Identify which cell holds the provided text, then report its [x, y] central coordinate. 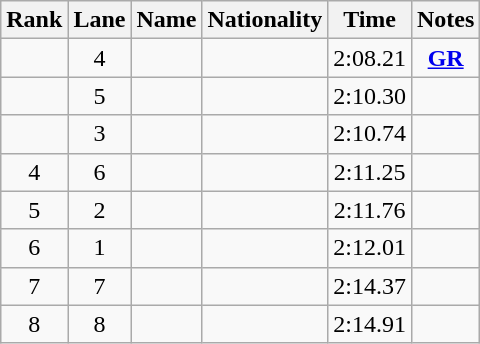
2:10.30 [370, 96]
Notes [445, 20]
Lane [100, 20]
GR [445, 58]
2:14.37 [370, 286]
2:11.25 [370, 172]
Rank [34, 20]
2 [100, 210]
2:14.91 [370, 324]
2:08.21 [370, 58]
1 [100, 248]
3 [100, 134]
2:12.01 [370, 248]
Name [166, 20]
2:11.76 [370, 210]
Nationality [265, 20]
2:10.74 [370, 134]
Time [370, 20]
